Provide the (x, y) coordinate of the cell's center where the given text is located.  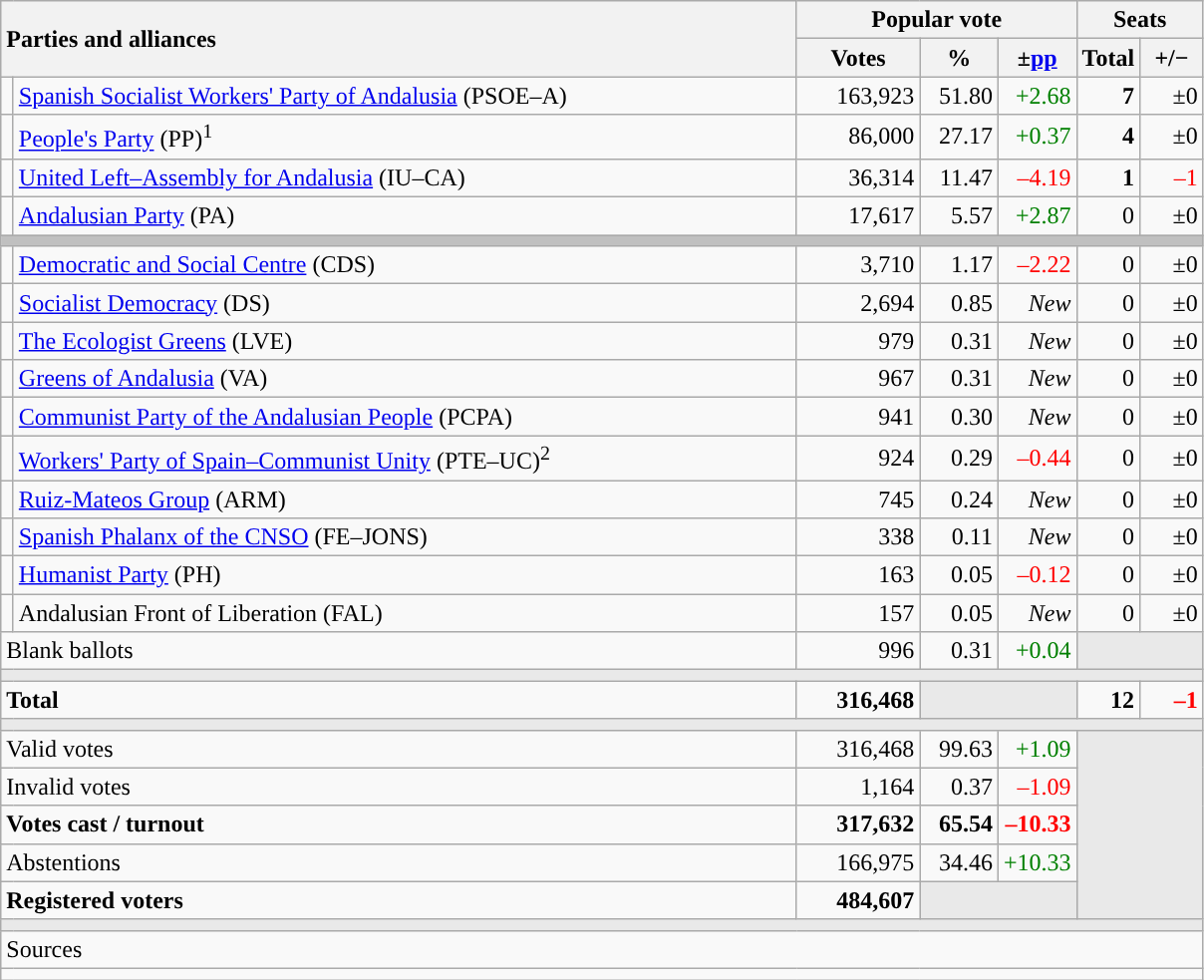
924 (858, 459)
745 (858, 499)
12 (1108, 700)
Votes cast / turnout (399, 824)
Valid votes (399, 749)
86,000 (858, 138)
Seats (1140, 20)
166,975 (858, 862)
17,617 (858, 216)
+10.33 (1037, 862)
Andalusian Party (PA) (405, 216)
% (959, 58)
0.11 (959, 537)
317,632 (858, 824)
99.63 (959, 749)
979 (858, 341)
Parties and alliances (399, 39)
–1.09 (1037, 787)
+0.04 (1037, 651)
4 (1108, 138)
11.47 (959, 177)
–0.12 (1037, 575)
34.46 (959, 862)
27.17 (959, 138)
36,314 (858, 177)
Spanish Socialist Workers' Party of Andalusia (PSOE–A) (405, 96)
Democratic and Social Centre (CDS) (405, 265)
Spanish Phalanx of the CNSO (FE–JONS) (405, 537)
65.54 (959, 824)
Ruiz-Mateos Group (ARM) (405, 499)
2,694 (858, 303)
+0.37 (1037, 138)
The Ecologist Greens (LVE) (405, 341)
484,607 (858, 900)
163,923 (858, 96)
0.85 (959, 303)
–2.22 (1037, 265)
941 (858, 417)
+/− (1172, 58)
Greens of Andalusia (VA) (405, 379)
0.24 (959, 499)
–4.19 (1037, 177)
0.29 (959, 459)
51.80 (959, 96)
±pp (1037, 58)
Socialist Democracy (DS) (405, 303)
1,164 (858, 787)
Blank ballots (399, 651)
Popular vote (937, 20)
0.37 (959, 787)
967 (858, 379)
Andalusian Front of Liberation (FAL) (405, 613)
Communist Party of the Andalusian People (PCPA) (405, 417)
Workers' Party of Spain–Communist Unity (PTE–UC)2 (405, 459)
United Left–Assembly for Andalusia (IU–CA) (405, 177)
Abstentions (399, 862)
People's Party (PP)1 (405, 138)
Humanist Party (PH) (405, 575)
1 (1108, 177)
Votes (858, 58)
7 (1108, 96)
5.57 (959, 216)
+2.87 (1037, 216)
338 (858, 537)
+2.68 (1037, 96)
–0.44 (1037, 459)
Registered voters (399, 900)
–10.33 (1037, 824)
0.30 (959, 417)
163 (858, 575)
Sources (602, 949)
996 (858, 651)
157 (858, 613)
1.17 (959, 265)
Invalid votes (399, 787)
+1.09 (1037, 749)
3,710 (858, 265)
